Capture the cell that displays the provided text and extract its [x, y] central coordinate. 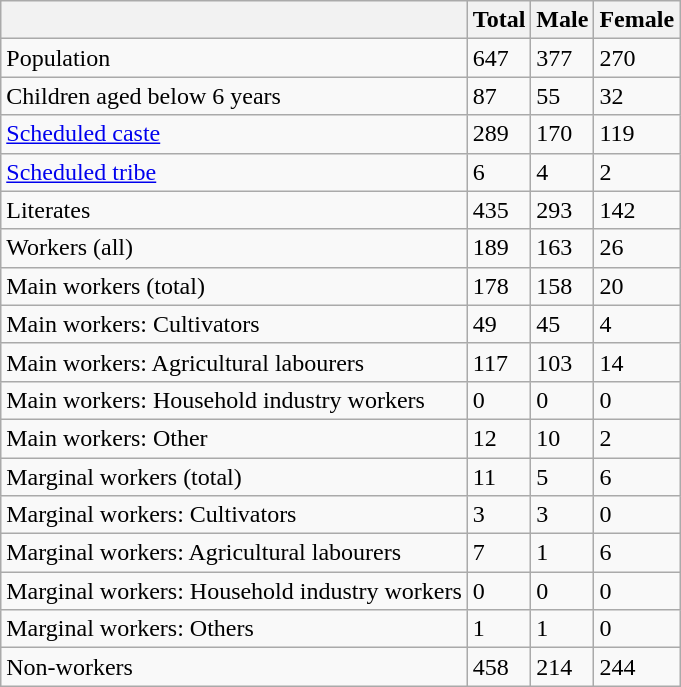
20 [637, 286]
Marginal workers (total) [234, 477]
49 [499, 324]
Non-workers [234, 667]
Scheduled caste [234, 134]
293 [562, 210]
289 [499, 134]
Male [562, 20]
214 [562, 667]
Main workers: Other [234, 438]
Female [637, 20]
Marginal workers: Cultivators [234, 515]
158 [562, 286]
Main workers: Household industry workers [234, 400]
14 [637, 362]
103 [562, 362]
Population [234, 58]
Workers (all) [234, 248]
Main workers: Agricultural labourers [234, 362]
244 [637, 667]
270 [637, 58]
26 [637, 248]
10 [562, 438]
Literates [234, 210]
Marginal workers: Agricultural labourers [234, 553]
458 [499, 667]
11 [499, 477]
170 [562, 134]
Marginal workers: Others [234, 629]
163 [562, 248]
Children aged below 6 years [234, 96]
5 [562, 477]
45 [562, 324]
55 [562, 96]
Marginal workers: Household industry workers [234, 591]
Main workers (total) [234, 286]
7 [499, 553]
Scheduled tribe [234, 172]
435 [499, 210]
Total [499, 20]
119 [637, 134]
189 [499, 248]
Main workers: Cultivators [234, 324]
647 [499, 58]
87 [499, 96]
117 [499, 362]
12 [499, 438]
377 [562, 58]
178 [499, 286]
32 [637, 96]
142 [637, 210]
